Determine the [x, y] coordinate at the center of the cell enclosing the given text.  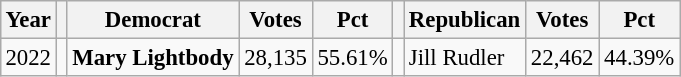
Jill Rudler [465, 57]
2022 [28, 57]
22,462 [562, 57]
44.39% [640, 57]
Mary Lightbody [153, 57]
Year [28, 20]
55.61% [352, 57]
Democrat [153, 20]
Republican [465, 20]
28,135 [276, 57]
